Output the [x, y] coordinate of the center of the cell containing the given text.  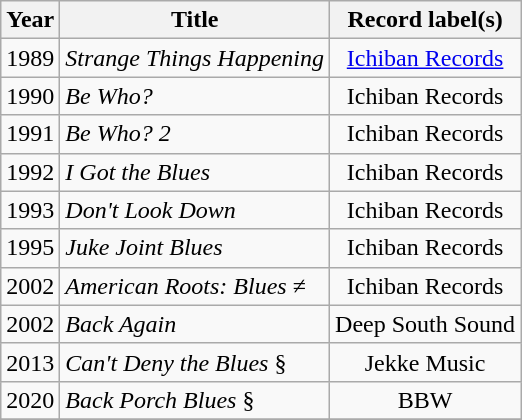
Year [30, 20]
2013 [30, 362]
Don't Look Down [195, 210]
1991 [30, 134]
1995 [30, 248]
1989 [30, 58]
I Got the Blues [195, 172]
Juke Joint Blues [195, 248]
Record label(s) [426, 20]
1993 [30, 210]
Back Porch Blues § [195, 400]
Strange Things Happening [195, 58]
1990 [30, 96]
Back Again [195, 324]
Title [195, 20]
1992 [30, 172]
BBW [426, 400]
American Roots: Blues ≠ [195, 286]
Be Who? [195, 96]
Can't Deny the Blues § [195, 362]
Jekke Music [426, 362]
Deep South Sound [426, 324]
2020 [30, 400]
Be Who? 2 [195, 134]
